Extract the (X, Y) coordinate from the center of the cell holding the provided text.  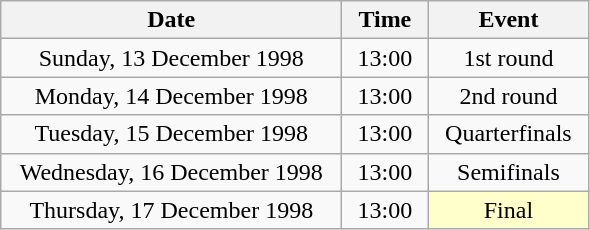
Semifinals (508, 172)
Date (172, 20)
2nd round (508, 96)
Time (385, 20)
Monday, 14 December 1998 (172, 96)
1st round (508, 58)
Final (508, 210)
Tuesday, 15 December 1998 (172, 134)
Thursday, 17 December 1998 (172, 210)
Event (508, 20)
Sunday, 13 December 1998 (172, 58)
Wednesday, 16 December 1998 (172, 172)
Quarterfinals (508, 134)
